Scan for the cell matching the given text and deliver its (X, Y) coordinate at center. 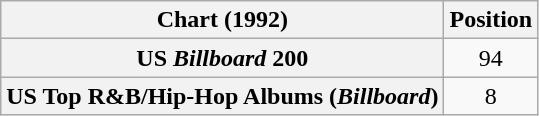
94 (491, 58)
Chart (1992) (222, 20)
Position (491, 20)
8 (491, 96)
US Billboard 200 (222, 58)
US Top R&B/Hip-Hop Albums (Billboard) (222, 96)
